Locate the cell with the specified text and output its (x, y) center coordinate. 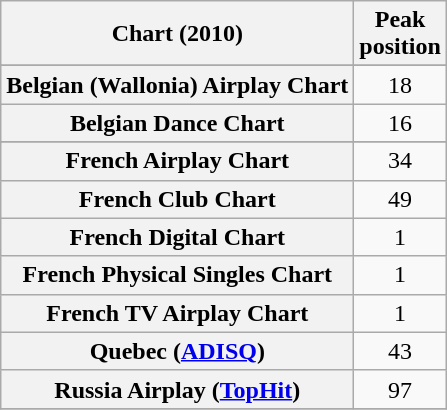
French Club Chart (178, 199)
Belgian Dance Chart (178, 123)
34 (400, 161)
French Physical Singles Chart (178, 275)
French Airplay Chart (178, 161)
Chart (2010) (178, 34)
Russia Airplay (TopHit) (178, 389)
49 (400, 199)
French Digital Chart (178, 237)
16 (400, 123)
43 (400, 351)
Belgian (Wallonia) Airplay Chart (178, 85)
Quebec (ADISQ) (178, 351)
18 (400, 85)
97 (400, 389)
French TV Airplay Chart (178, 313)
Peakposition (400, 34)
